Scan for the cell matching the given text and deliver its [x, y] coordinate at center. 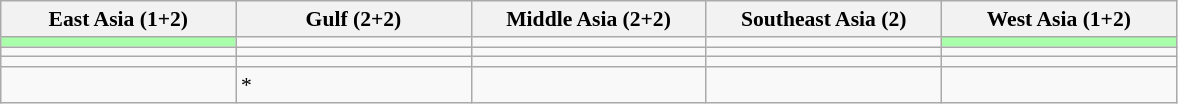
Gulf (2+2) [354, 19]
Southeast Asia (2) [824, 19]
West Asia (1+2) [1058, 19]
* [354, 85]
Middle Asia (2+2) [588, 19]
East Asia (1+2) [118, 19]
